Search for the cell housing the specified text and yield its (x, y) center coordinate. 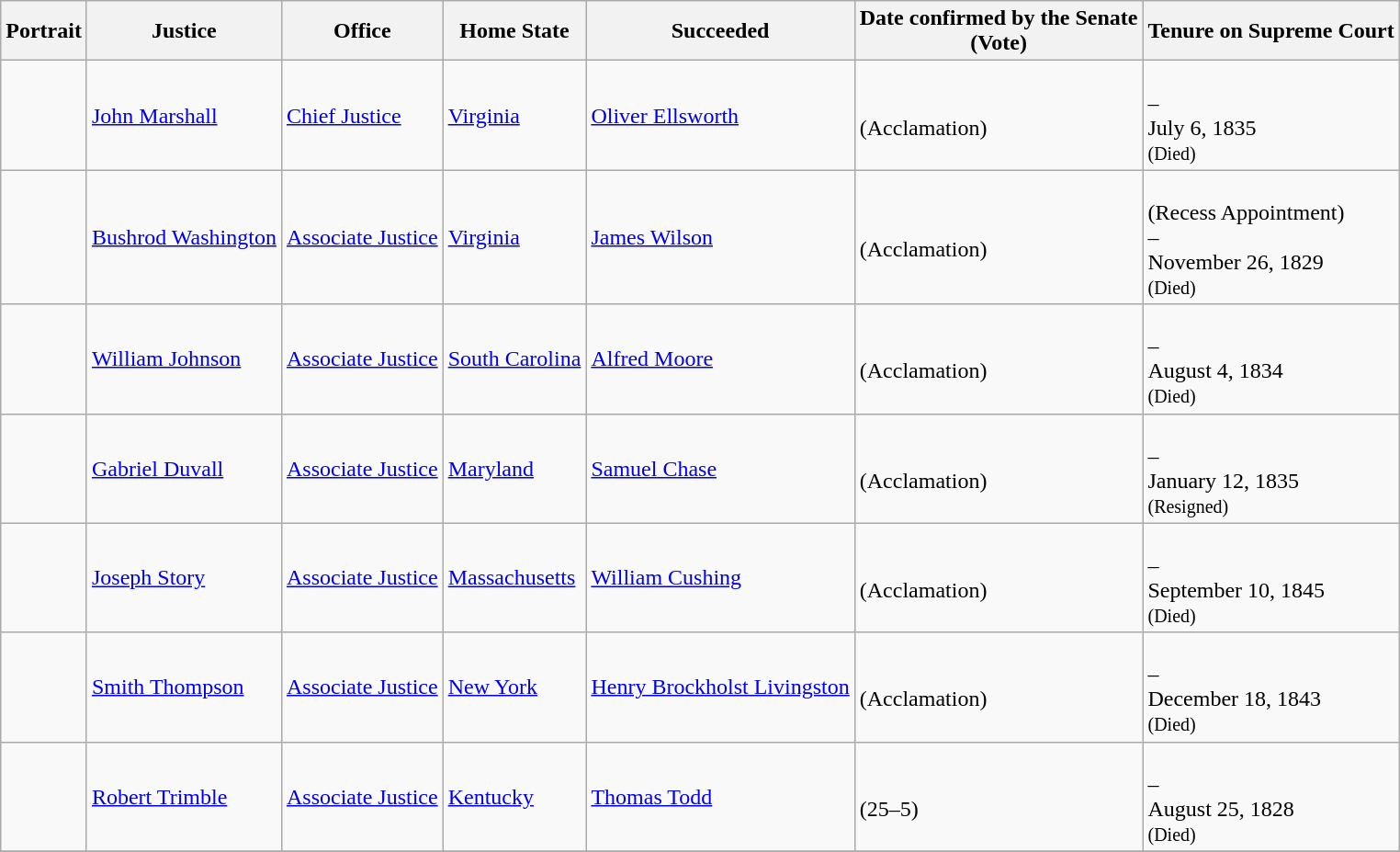
William Johnson (184, 358)
James Wilson (720, 237)
Joseph Story (184, 577)
Gabriel Duvall (184, 469)
Oliver Ellsworth (720, 116)
–September 10, 1845(Died) (1271, 577)
Home State (514, 31)
John Marshall (184, 116)
Portrait (44, 31)
–August 25, 1828(Died) (1271, 796)
Bushrod Washington (184, 237)
Date confirmed by the Senate(Vote) (999, 31)
Tenure on Supreme Court (1271, 31)
–December 18, 1843(Died) (1271, 687)
Alfred Moore (720, 358)
Thomas Todd (720, 796)
South Carolina (514, 358)
–January 12, 1835(Resigned) (1271, 469)
Succeeded (720, 31)
Office (362, 31)
New York (514, 687)
Smith Thompson (184, 687)
–August 4, 1834(Died) (1271, 358)
Maryland (514, 469)
Robert Trimble (184, 796)
(25–5) (999, 796)
Samuel Chase (720, 469)
Kentucky (514, 796)
–July 6, 1835(Died) (1271, 116)
William Cushing (720, 577)
Justice (184, 31)
Massachusetts (514, 577)
Henry Brockholst Livingston (720, 687)
Chief Justice (362, 116)
(Recess Appointment)–November 26, 1829(Died) (1271, 237)
